Provide the (x, y) coordinate of the cell's center where the given text is located.  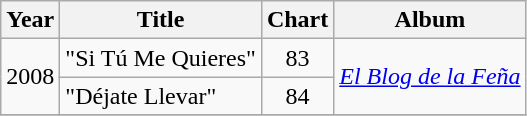
Chart (297, 20)
84 (297, 96)
83 (297, 58)
"Si Tú Me Quieres" (161, 58)
"Déjate Llevar" (161, 96)
El Blog de la Feña (430, 77)
Year (30, 20)
2008 (30, 77)
Title (161, 20)
Album (430, 20)
